Search for the cell housing the specified text and yield its (X, Y) center coordinate. 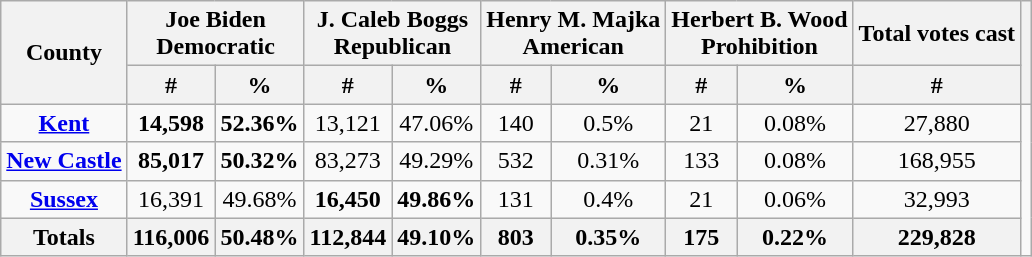
New Castle (64, 161)
Kent (64, 123)
133 (702, 161)
Sussex (64, 199)
49.10% (436, 237)
0.4% (608, 199)
50.32% (260, 161)
0.35% (608, 237)
168,955 (937, 161)
County (64, 52)
116,006 (171, 237)
0.22% (795, 237)
14,598 (171, 123)
803 (516, 237)
49.68% (260, 199)
175 (702, 237)
Joe BidenDemocratic (216, 34)
Herbert B. WoodProhibition (760, 34)
131 (516, 199)
27,880 (937, 123)
83,273 (348, 161)
13,121 (348, 123)
16,450 (348, 199)
0.5% (608, 123)
49.29% (436, 161)
532 (516, 161)
Henry M. MajkaAmerican (574, 34)
112,844 (348, 237)
32,993 (937, 199)
J. Caleb BoggsRepublican (392, 34)
0.31% (608, 161)
16,391 (171, 199)
50.48% (260, 237)
140 (516, 123)
0.06% (795, 199)
85,017 (171, 161)
Totals (64, 237)
Total votes cast (937, 34)
229,828 (937, 237)
52.36% (260, 123)
49.86% (436, 199)
47.06% (436, 123)
